Extract the [x, y] coordinate from the center of the cell holding the provided text.  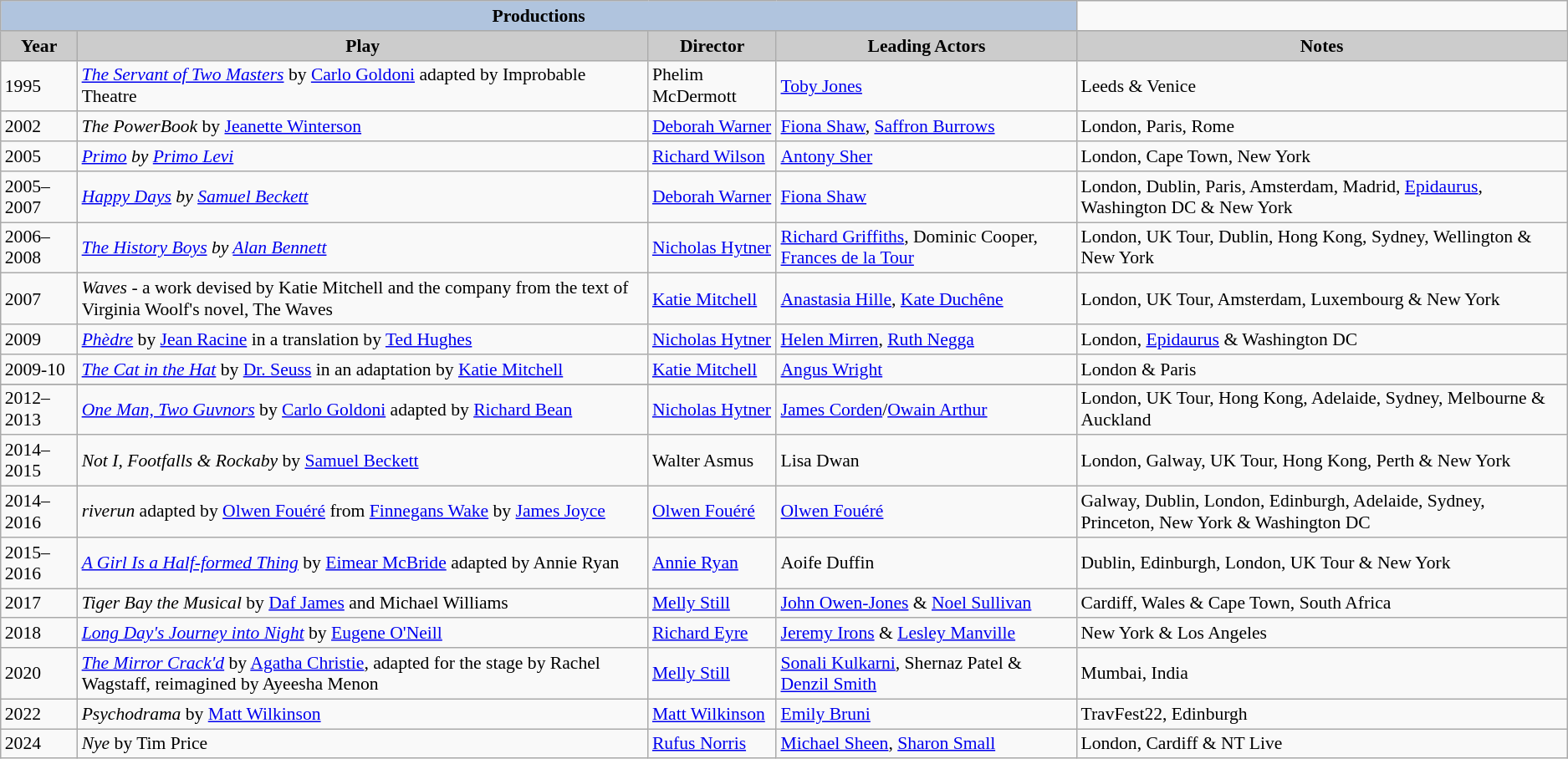
London, UK Tour, Hong Kong, Adelaide, Sydney, Melbourne & Auckland [1321, 410]
Long Day's Journey into Night by Eugene O'Neill [363, 634]
Matt Wilkinson [712, 714]
Helen Mirren, Ruth Negga [927, 339]
Phèdre by Jean Racine in a translation by Ted Hughes [363, 339]
The PowerBook by Jeanette Winterson [363, 127]
One Man, Two Guvnors by Carlo Goldoni adapted by Richard Bean [363, 410]
London, Galway, UK Tour, Hong Kong, Perth & New York [1321, 461]
Richard Wilson [712, 156]
London & Paris [1321, 369]
Fiona Shaw, Saffron Burrows [927, 127]
Waves - a work devised by Katie Mitchell and the company from the text of Virginia Woolf's novel, The Waves [363, 299]
Emily Bruni [927, 714]
London, Paris, Rome [1321, 127]
2005 [39, 156]
2012–2013 [39, 410]
Happy Days by Samuel Beckett [363, 197]
Richard Griffiths, Dominic Cooper, Frances de la Tour [927, 247]
2007 [39, 299]
riverun adapted by Olwen Fouéré from Finnegans Wake by James Joyce [363, 512]
New York & Los Angeles [1321, 634]
Jeremy Irons & Lesley Manville [927, 634]
Annie Ryan [712, 563]
London, Epidaurus & Washington DC [1321, 339]
The Cat in the Hat by Dr. Seuss in an adaptation by Katie Mitchell [363, 369]
2002 [39, 127]
2024 [39, 744]
TravFest22, Edinburgh [1321, 714]
Anastasia Hille, Kate Duchêne [927, 299]
2014–2015 [39, 461]
Nye by Tim Price [363, 744]
Notes [1321, 46]
2014–2016 [39, 512]
Rufus Norris [712, 744]
Cardiff, Wales & Cape Town, South Africa [1321, 604]
Dublin, Edinburgh, London, UK Tour & New York [1321, 563]
London, Dublin, Paris, Amsterdam, Madrid, Epidaurus, Washington DC & New York [1321, 197]
2015–2016 [39, 563]
2006–2008 [39, 247]
2009 [39, 339]
2009-10 [39, 369]
London, Cardiff & NT Live [1321, 744]
London, Cape Town, New York [1321, 156]
John Owen-Jones & Noel Sullivan [927, 604]
2020 [39, 674]
Productions [539, 16]
Walter Asmus [712, 461]
A Girl Is a Half-formed Thing by Eimear McBride adapted by Annie Ryan [363, 563]
Fiona Shaw [927, 197]
The Mirror Crack'd by Agatha Christie, adapted for the stage by Rachel Wagstaff, reimagined by Ayeesha Menon [363, 674]
Lisa Dwan [927, 461]
James Corden/Owain Arthur [927, 410]
Aoife Duffin [927, 563]
2005–2007 [39, 197]
Richard Eyre [712, 634]
2022 [39, 714]
Michael Sheen, Sharon Small [927, 744]
Director [712, 46]
London, UK Tour, Dublin, Hong Kong, Sydney, Wellington & New York [1321, 247]
The History Boys by Alan Bennett [363, 247]
Phelim McDermott [712, 85]
Angus Wright [927, 369]
Galway, Dublin, London, Edinburgh, Adelaide, Sydney, Princeton, New York & Washington DC [1321, 512]
1995 [39, 85]
Sonali Kulkarni, Shernaz Patel & Denzil Smith [927, 674]
2017 [39, 604]
London, UK Tour, Amsterdam, Luxembourg & New York [1321, 299]
Year [39, 46]
Psychodrama by Matt Wilkinson [363, 714]
Antony Sher [927, 156]
Play [363, 46]
Not I, Footfalls & Rockaby by Samuel Beckett [363, 461]
Mumbai, India [1321, 674]
The Servant of Two Masters by Carlo Goldoni adapted by Improbable Theatre [363, 85]
Leeds & Venice [1321, 85]
Leading Actors [927, 46]
Tiger Bay the Musical by Daf James and Michael Williams [363, 604]
2018 [39, 634]
Primo by Primo Levi [363, 156]
Toby Jones [927, 85]
